Output the [X, Y] coordinate of the center of the cell containing the given text.  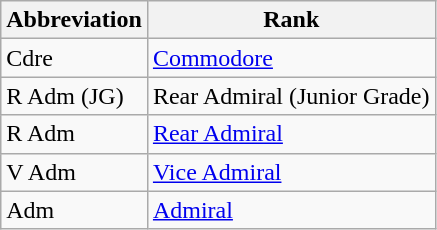
R Adm [74, 134]
Admiral [291, 210]
Cdre [74, 58]
Adm [74, 210]
V Adm [74, 172]
Abbreviation [74, 20]
Rear Admiral (Junior Grade) [291, 96]
R Adm (JG) [74, 96]
Commodore [291, 58]
Rank [291, 20]
Vice Admiral [291, 172]
Rear Admiral [291, 134]
